Determine the (X, Y) coordinate at the center of the cell enclosing the given text.  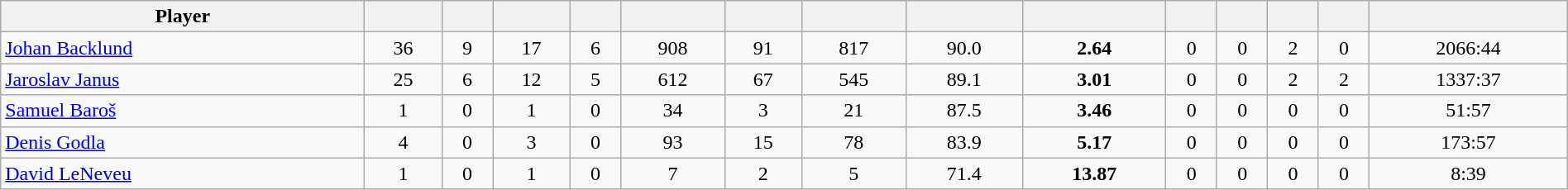
21 (853, 111)
612 (673, 79)
908 (673, 48)
34 (673, 111)
Johan Backlund (183, 48)
51:57 (1469, 111)
78 (853, 142)
25 (404, 79)
817 (853, 48)
13.87 (1093, 173)
83.9 (964, 142)
3.01 (1093, 79)
36 (404, 48)
Denis Godla (183, 142)
Player (183, 17)
Samuel Baroš (183, 111)
67 (762, 79)
8:39 (1469, 173)
71.4 (964, 173)
93 (673, 142)
2066:44 (1469, 48)
1337:37 (1469, 79)
David LeNeveu (183, 173)
2.64 (1093, 48)
87.5 (964, 111)
12 (531, 79)
Jaroslav Janus (183, 79)
91 (762, 48)
4 (404, 142)
5.17 (1093, 142)
173:57 (1469, 142)
545 (853, 79)
15 (762, 142)
3.46 (1093, 111)
7 (673, 173)
9 (466, 48)
17 (531, 48)
90.0 (964, 48)
89.1 (964, 79)
